Extract the [X, Y] coordinate from the center of the cell holding the provided text.  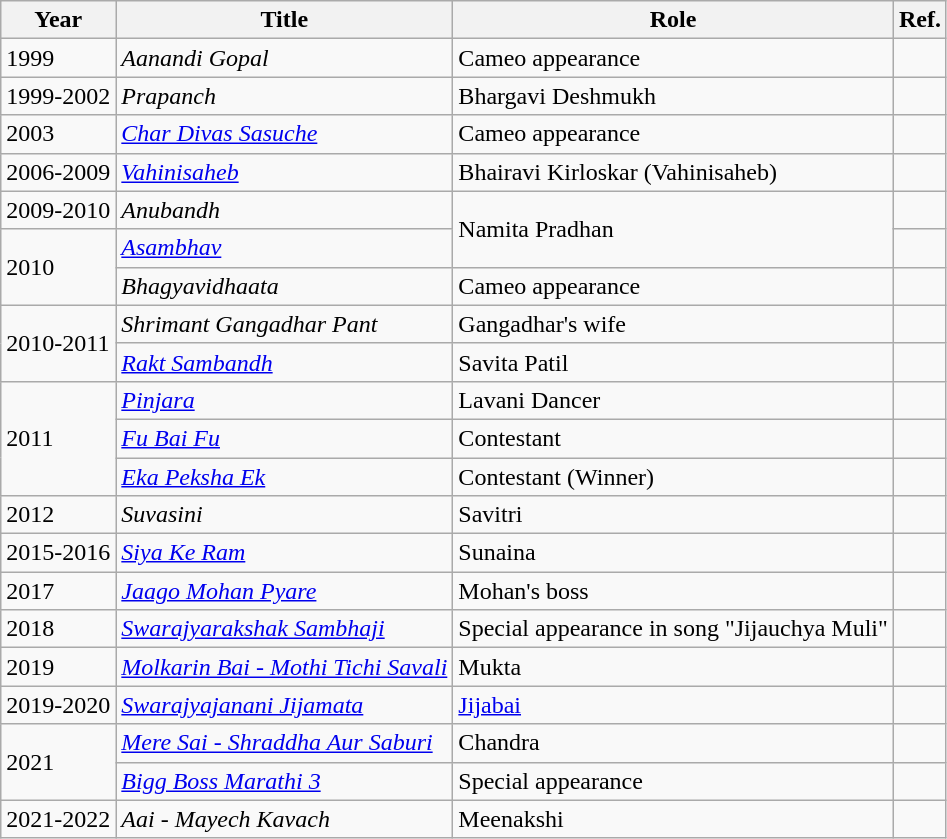
Swarajyarakshak Sambhaji [284, 629]
Lavani Dancer [674, 400]
Ref. [920, 20]
Bigg Boss Marathi 3 [284, 781]
Special appearance [674, 781]
2019 [58, 667]
Rakt Sambandh [284, 362]
Contestant (Winner) [674, 477]
Fu Bai Fu [284, 438]
Aanandi Gopal [284, 58]
2003 [58, 134]
Char Divas Sasuche [284, 134]
Asambhav [284, 248]
Aai - Mayech Kavach [284, 819]
Suvasini [284, 515]
1999-2002 [58, 96]
Pinjara [284, 400]
Jijabai [674, 705]
Jaago Mohan Pyare [284, 591]
2019-2020 [58, 705]
Namita Pradhan [674, 229]
Swarajyajanani Jijamata [284, 705]
Meenakshi [674, 819]
2021 [58, 762]
Gangadhar's wife [674, 324]
2015-2016 [58, 553]
Prapanch [284, 96]
Vahinisaheb [284, 172]
2012 [58, 515]
1999 [58, 58]
Special appearance in song "Jijauchya Muli" [674, 629]
Mukta [674, 667]
Title [284, 20]
2011 [58, 438]
2017 [58, 591]
Molkarin Bai - Mothi Tichi Savali [284, 667]
Mohan's boss [674, 591]
2010-2011 [58, 343]
Anubandh [284, 210]
Savita Patil [674, 362]
2018 [58, 629]
Bhargavi Deshmukh [674, 96]
Chandra [674, 743]
Sunaina [674, 553]
Year [58, 20]
Contestant [674, 438]
Savitri [674, 515]
Mere Sai - Shraddha Aur Saburi [284, 743]
2010 [58, 267]
2021-2022 [58, 819]
Bhairavi Kirloskar (Vahinisaheb) [674, 172]
2009-2010 [58, 210]
Siya Ke Ram [284, 553]
Eka Peksha Ek [284, 477]
2006-2009 [58, 172]
Shrimant Gangadhar Pant [284, 324]
Bhagyavidhaata [284, 286]
Role [674, 20]
